From the cell containing the given text, extract its center point as (x, y) coordinate. 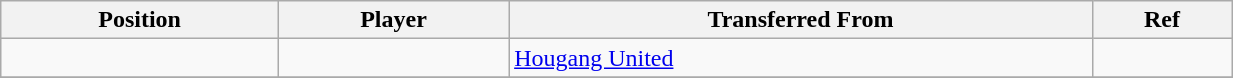
Hougang United (801, 58)
Ref (1162, 20)
Position (140, 20)
Transferred From (801, 20)
Player (393, 20)
